Output the (X, Y) coordinate of the center of the cell containing the given text.  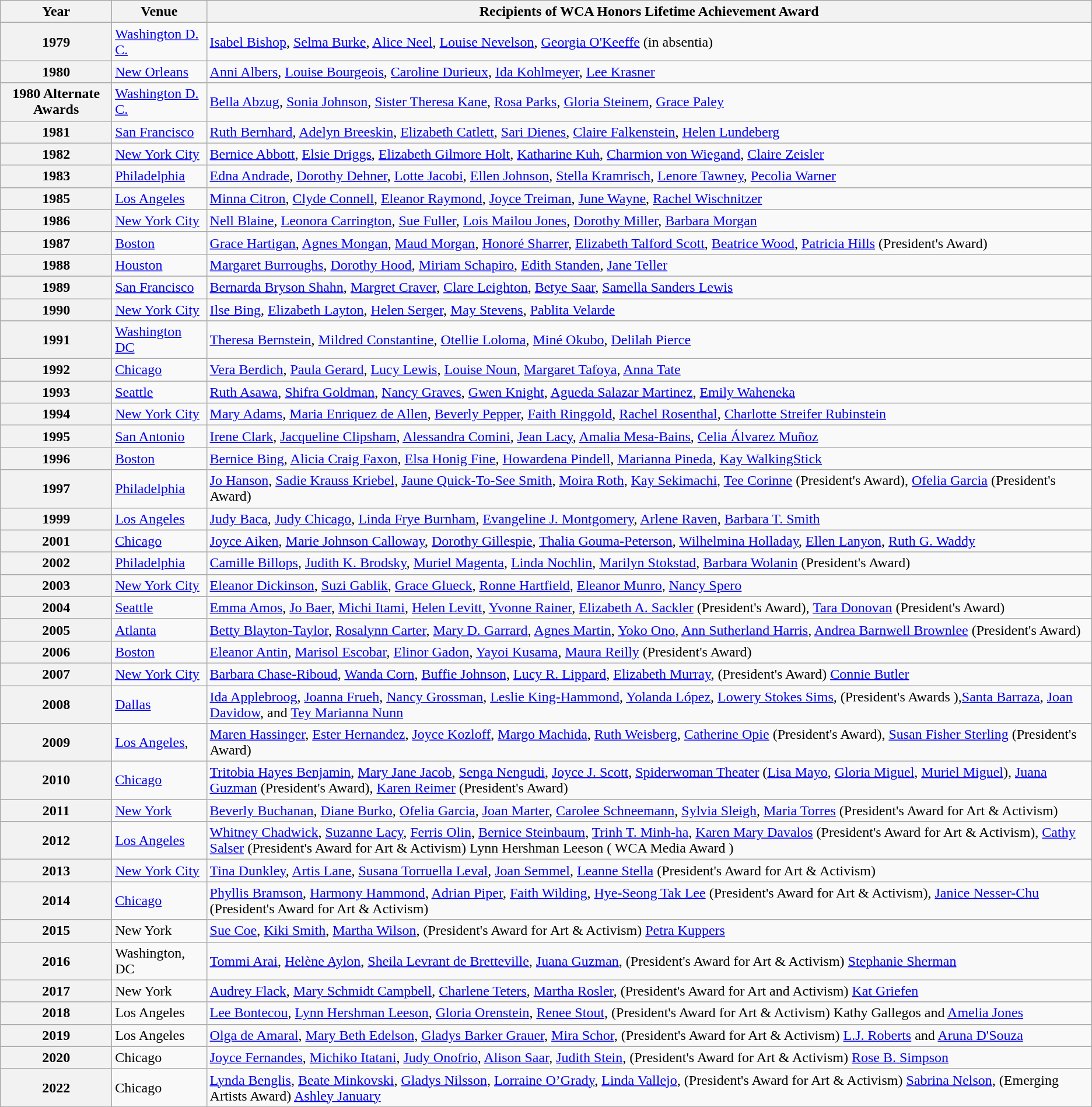
1981 (56, 132)
1991 (56, 340)
Camille Billops, Judith K. Brodsky, Muriel Magenta, Linda Nochlin, Marilyn Stokstad, Barbara Wolanin (President's Award) (649, 563)
Barbara Chase-Riboud, Wanda Corn, Buffie Johnson, Lucy R. Lippard, Elizabeth Murray, (President's Award) Connie Butler (649, 674)
1985 (56, 198)
Joyce Fernandes, Michiko Itatani, Judy Onofrio, Alison Saar, Judith Stein, (President's Award for Art & Activism) Rose B. Simpson (649, 1057)
Anni Albers, Louise Bourgeois, Caroline Durieux, Ida Kohlmeyer, Lee Krasner (649, 72)
Lee Bontecou, Lynn Hershman Leeson, Gloria Orenstein, Renee Stout, (President's Award for Art & Activism) Kathy Gallegos and Amelia Jones (649, 1013)
1994 (56, 414)
Bernice Bing, Alicia Craig Faxon, Elsa Honig Fine, Howardena Pindell, Marianna Pineda, Kay WalkingStick (649, 459)
Year (56, 12)
1995 (56, 436)
2012 (56, 840)
1986 (56, 221)
2003 (56, 585)
2016 (56, 961)
Nell Blaine, Leonora Carrington, Sue Fuller, Lois Mailou Jones, Dorothy Miller, Barbara Morgan (649, 221)
New Orleans (159, 72)
1997 (56, 489)
Washington, DC (159, 961)
2019 (56, 1035)
Tina Dunkley, Artis Lane, Susana Torruella Leval, Joan Semmel, Leanne Stella (President's Award for Art & Activism) (649, 871)
1980 Alternate Awards (56, 102)
2017 (56, 991)
1999 (56, 519)
1980 (56, 72)
Ilse Bing, Elizabeth Layton, Helen Serger, May Stevens, Pablita Velarde (649, 310)
2008 (56, 704)
2006 (56, 652)
2007 (56, 674)
San Antonio (159, 436)
Theresa Bernstein, Mildred Constantine, Otellie Loloma, Miné Okubo, Delilah Pierce (649, 340)
2005 (56, 630)
Washington DC (159, 340)
Atlanta (159, 630)
2022 (56, 1088)
Irene Clark, Jacqueline Clipsham, Alessandra Comini, Jean Lacy, Amalia Mesa-Bains, Celia Álvarez Muñoz (649, 436)
Recipients of WCA Honors Lifetime Achievement Award (649, 12)
Ruth Asawa, Shifra Goldman, Nancy Graves, Gwen Knight, Agueda Salazar Martinez, Emily Waheneka (649, 392)
1992 (56, 370)
Edna Andrade, Dorothy Dehner, Lotte Jacobi, Ellen Johnson, Stella Kramrisch, Lenore Tawney, Pecolia Warner (649, 176)
Bernarda Bryson Shahn, Margret Craver, Clare Leighton, Betye Saar, Samella Sanders Lewis (649, 287)
2015 (56, 931)
Eleanor Dickinson, Suzi Gablik, Grace Glueck, Ronne Hartfield, Eleanor Munro, Nancy Spero (649, 585)
Vera Berdich, Paula Gerard, Lucy Lewis, Louise Noun, Margaret Tafoya, Anna Tate (649, 370)
Isabel Bishop, Selma Burke, Alice Neel, Louise Nevelson, Georgia O'Keeffe (in absentia) (649, 42)
2014 (56, 901)
Mary Adams, Maria Enriquez de Allen, Beverly Pepper, Faith Ringgold, Rachel Rosenthal, Charlotte Streifer Rubinstein (649, 414)
1988 (56, 265)
Sue Coe, Kiki Smith, Martha Wilson, (President's Award for Art & Activism) Petra Kuppers (649, 931)
2013 (56, 871)
2011 (56, 811)
Betty Blayton-Taylor, Rosalynn Carter, Mary D. Garrard, Agnes Martin, Yoko Ono, Ann Sutherland Harris, Andrea Barnwell Brownlee (President's Award) (649, 630)
Eleanor Antin, Marisol Escobar, Elinor Gadon, Yayoi Kusama, Maura Reilly (President's Award) (649, 652)
Bernice Abbott, Elsie Driggs, Elizabeth Gilmore Holt, Katharine Kuh, Charmion von Wiegand, Claire Zeisler (649, 154)
1990 (56, 310)
Margaret Burroughs, Dorothy Hood, Miriam Schapiro, Edith Standen, Jane Teller (649, 265)
Judy Baca, Judy Chicago, Linda Frye Burnham, Evangeline J. Montgomery, Arlene Raven, Barbara T. Smith (649, 519)
2009 (56, 742)
Houston (159, 265)
2020 (56, 1057)
2002 (56, 563)
Ruth Bernhard, Adelyn Breeskin, Elizabeth Catlett, Sari Dienes, Claire Falkenstein, Helen Lundeberg (649, 132)
Grace Hartigan, Agnes Mongan, Maud Morgan, Honoré Sharrer, Elizabeth Talford Scott, Beatrice Wood, Patricia Hills (President's Award) (649, 243)
Emma Amos, Jo Baer, Michi Itami, Helen Levitt, Yvonne Rainer, Elizabeth A. Sackler (President's Award), Tara Donovan (President's Award) (649, 607)
Los Angeles, (159, 742)
Tommi Arai, Helène Aylon, Sheila Levrant de Bretteville, Juana Guzman, (President's Award for Art & Activism) Stephanie Sherman (649, 961)
1996 (56, 459)
Joyce Aiken, Marie Johnson Calloway, Dorothy Gillespie, Thalia Gouma-Peterson, Wilhelmina Holladay, Ellen Lanyon, Ruth G. Waddy (649, 541)
Venue (159, 12)
1987 (56, 243)
1993 (56, 392)
1989 (56, 287)
2004 (56, 607)
1983 (56, 176)
1979 (56, 42)
2018 (56, 1013)
Dallas (159, 704)
Minna Citron, Clyde Connell, Eleanor Raymond, Joyce Treiman, June Wayne, Rachel Wischnitzer (649, 198)
1982 (56, 154)
2010 (56, 781)
Bella Abzug, Sonia Johnson, Sister Theresa Kane, Rosa Parks, Gloria Steinem, Grace Paley (649, 102)
Olga de Amaral, Mary Beth Edelson, Gladys Barker Grauer, Mira Schor, (President's Award for Art & Activism) L.J. Roberts and Aruna D'Souza (649, 1035)
Beverly Buchanan, Diane Burko, Ofelia Garcia, Joan Marter, Carolee Schneemann, Sylvia Sleigh, Maria Torres (President's Award for Art & Activism) (649, 811)
Audrey Flack, Mary Schmidt Campbell, Charlene Teters, Martha Rosler, (President's Award for Art and Activism) Kat Griefen (649, 991)
2001 (56, 541)
